Pinpoint the cell where the given text exists, returning its (X, Y) midpoint coordinate. 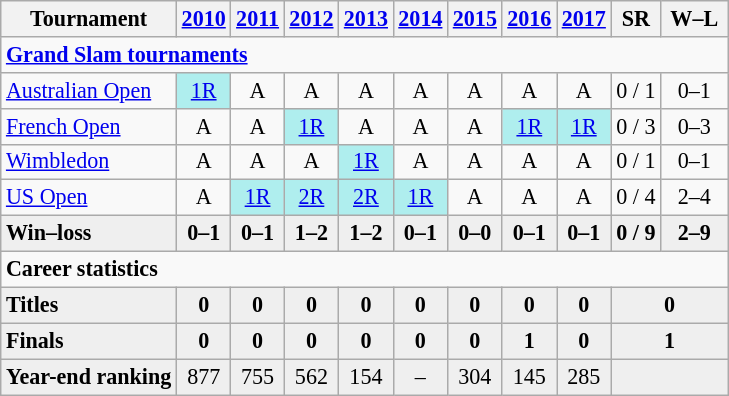
145 (529, 377)
US Open (89, 198)
Australian Open (89, 90)
Year-end ranking (89, 377)
– (420, 377)
0 / 4 (636, 198)
2010 (203, 18)
Win–loss (89, 233)
Grand Slam tournaments (364, 54)
Finals (89, 341)
2–4 (694, 198)
2015 (475, 18)
2013 (366, 18)
Titles (89, 305)
755 (258, 377)
Wimbledon (89, 162)
W–L (694, 18)
2012 (311, 18)
2–9 (694, 233)
0 / 3 (636, 126)
Career statistics (364, 269)
0 / 9 (636, 233)
0–3 (694, 126)
Tournament (89, 18)
2017 (584, 18)
0–0 (475, 233)
2011 (258, 18)
SR (636, 18)
285 (584, 377)
562 (311, 377)
154 (366, 377)
304 (475, 377)
2016 (529, 18)
877 (203, 377)
2014 (420, 18)
French Open (89, 126)
